Determine the (X, Y) coordinate at the center of the cell enclosing the given text.  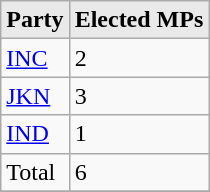
INC (35, 58)
Total (35, 172)
JKN (35, 96)
1 (139, 134)
6 (139, 172)
3 (139, 96)
2 (139, 58)
Party (35, 20)
IND (35, 134)
Elected MPs (139, 20)
